For the text-containing cell, return its midpoint in (x, y) coordinate format. 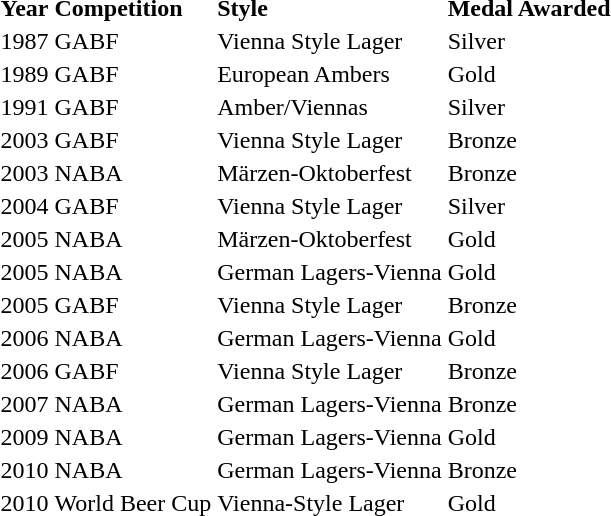
European Ambers (330, 74)
Amber/Viennas (330, 107)
